From the cell containing the given text, extract its center point as [X, Y] coordinate. 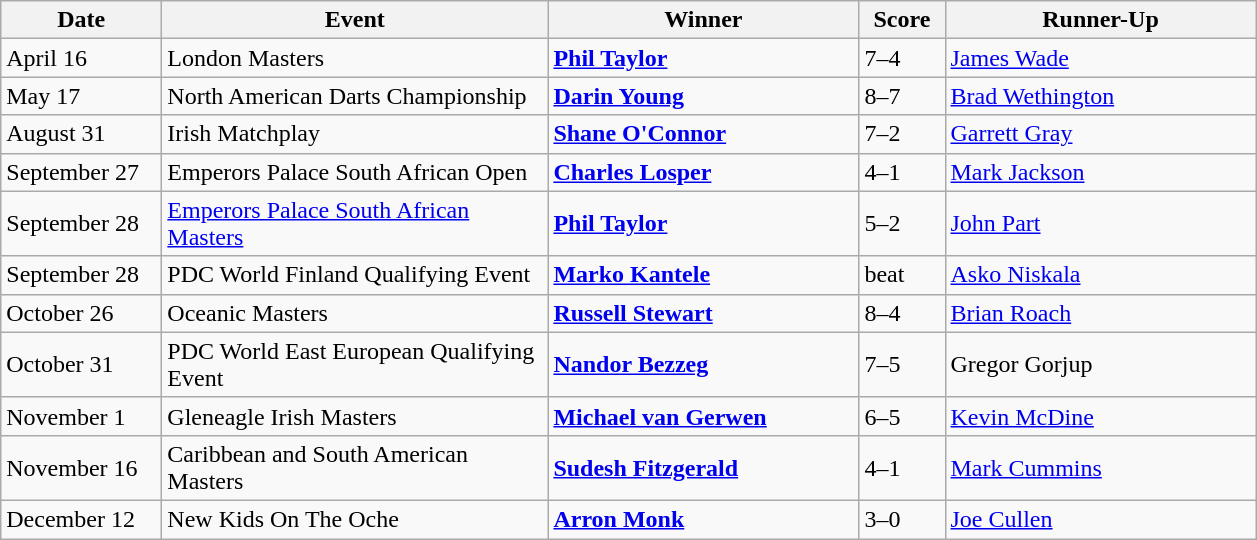
Nandor Bezzeg [704, 364]
Gregor Gorjup [1100, 364]
James Wade [1100, 58]
Sudesh Fitzgerald [704, 468]
beat [902, 275]
Marko Kantele [704, 275]
London Masters [355, 58]
8–4 [902, 313]
PDC World East European Qualifying Event [355, 364]
Michael van Gerwen [704, 416]
September 27 [82, 172]
New Kids On The Oche [355, 519]
Shane O'Connor [704, 134]
7–4 [902, 58]
November 1 [82, 416]
Joe Cullen [1100, 519]
5–2 [902, 224]
November 16 [82, 468]
Mark Cummins [1100, 468]
Emperors Palace South African Open [355, 172]
Mark Jackson [1100, 172]
Charles Losper [704, 172]
August 31 [82, 134]
Brad Wethington [1100, 96]
Gleneagle Irish Masters [355, 416]
7–2 [902, 134]
April 16 [82, 58]
North American Darts Championship [355, 96]
Winner [704, 20]
Date [82, 20]
Asko Niskala [1100, 275]
Garrett Gray [1100, 134]
Irish Matchplay [355, 134]
Brian Roach [1100, 313]
Runner-Up [1100, 20]
3–0 [902, 519]
John Part [1100, 224]
Russell Stewart [704, 313]
7–5 [902, 364]
Score [902, 20]
October 31 [82, 364]
Emperors Palace South African Masters [355, 224]
May 17 [82, 96]
Caribbean and South American Masters [355, 468]
October 26 [82, 313]
Kevin McDine [1100, 416]
Event [355, 20]
Arron Monk [704, 519]
6–5 [902, 416]
December 12 [82, 519]
Oceanic Masters [355, 313]
PDC World Finland Qualifying Event [355, 275]
8–7 [902, 96]
Darin Young [704, 96]
